Pinpoint the cell where the given text exists, returning its [x, y] midpoint coordinate. 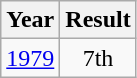
Result [98, 20]
Year [30, 20]
1979 [30, 58]
7th [98, 58]
